Pinpoint the cell where the given text exists, returning its (X, Y) midpoint coordinate. 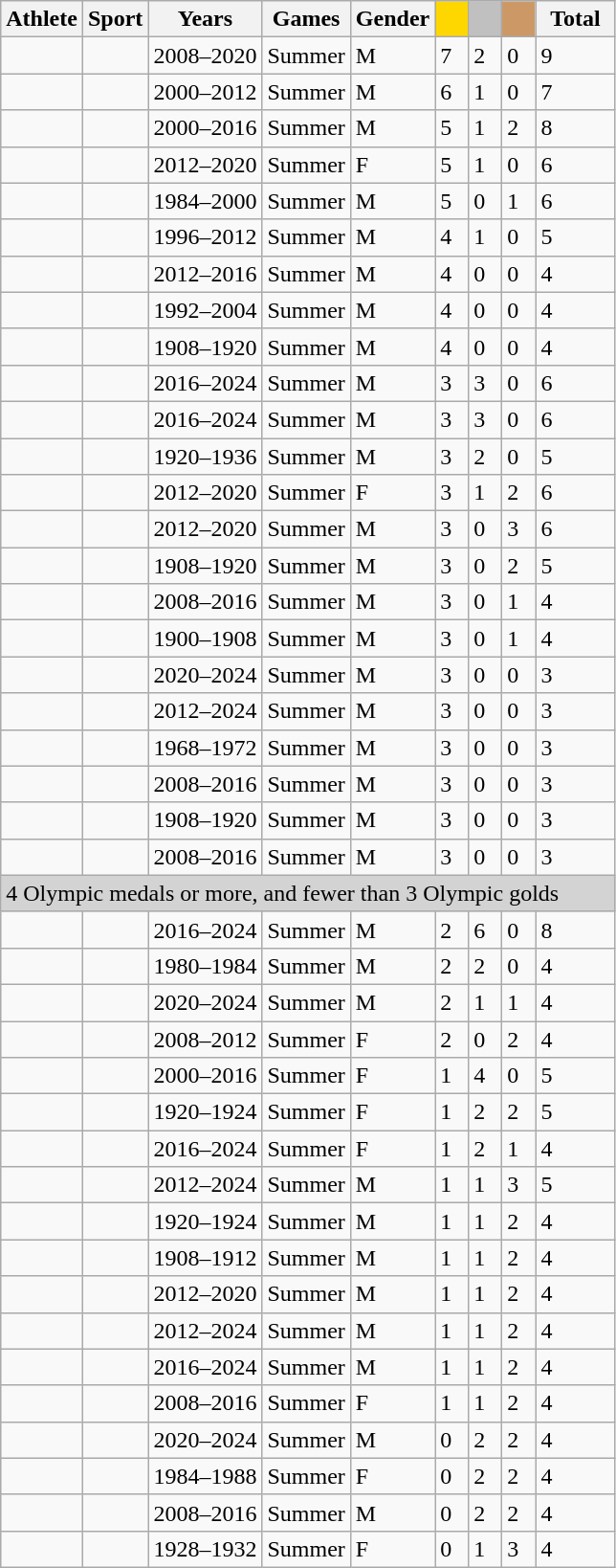
2012–2016 (205, 274)
1996–2012 (205, 237)
Total (576, 19)
9 (576, 56)
1968–1972 (205, 748)
1984–1988 (205, 1476)
1920–1936 (205, 457)
1992–2004 (205, 310)
Games (306, 19)
Sport (115, 19)
1908–1912 (205, 1258)
4 Olympic medals or more, and fewer than 3 Olympic golds (308, 893)
2008–2012 (205, 1039)
Years (205, 19)
2000–2012 (205, 92)
Athlete (42, 19)
2008–2020 (205, 56)
1984–2000 (205, 201)
Gender (392, 19)
1980–1984 (205, 966)
1900–1908 (205, 638)
1928–1932 (205, 1549)
